Scan for the cell matching the given text and deliver its [x, y] coordinate at center. 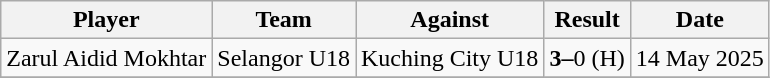
Result [587, 20]
Kuching City U18 [450, 58]
Zarul Aidid Mokhtar [106, 58]
Date [700, 20]
14 May 2025 [700, 58]
Player [106, 20]
3–0 (H) [587, 58]
Against [450, 20]
Team [284, 20]
Selangor U18 [284, 58]
